Identify which cell holds the provided text, then report its [X, Y] central coordinate. 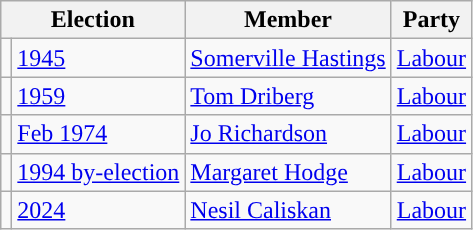
Election [93, 20]
Party [431, 20]
Margaret Hodge [288, 172]
Tom Driberg [288, 96]
1959 [98, 96]
1994 by-election [98, 172]
2024 [98, 210]
Nesil Caliskan [288, 210]
1945 [98, 58]
Feb 1974 [98, 134]
Member [288, 20]
Somerville Hastings [288, 58]
Jo Richardson [288, 134]
